Provide the (X, Y) coordinate of the cell's center where the given text is located.  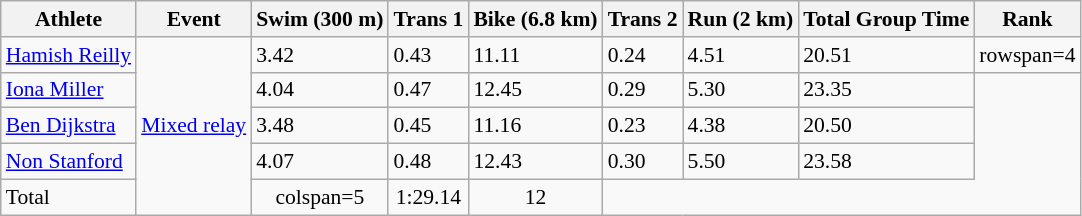
5.50 (741, 162)
Athlete (68, 19)
1:29.14 (428, 197)
0.48 (428, 162)
Total Group Time (886, 19)
0.29 (643, 90)
Hamish Reilly (68, 55)
rowspan=4 (1027, 55)
Trans 1 (428, 19)
Ben Dijkstra (68, 126)
4.38 (741, 126)
20.50 (886, 126)
23.35 (886, 90)
Rank (1027, 19)
Event (194, 19)
12 (535, 197)
12.43 (535, 162)
0.24 (643, 55)
20.51 (886, 55)
11.11 (535, 55)
4.51 (741, 55)
0.30 (643, 162)
Run (2 km) (741, 19)
11.16 (535, 126)
Bike (6.8 km) (535, 19)
Trans 2 (643, 19)
3.42 (320, 55)
Total (68, 197)
5.30 (741, 90)
12.45 (535, 90)
3.48 (320, 126)
0.45 (428, 126)
Iona Miller (68, 90)
Swim (300 m) (320, 19)
colspan=5 (320, 197)
4.07 (320, 162)
23.58 (886, 162)
0.23 (643, 126)
0.43 (428, 55)
0.47 (428, 90)
4.04 (320, 90)
Mixed relay (194, 126)
Non Stanford (68, 162)
